Return (X, Y) of the center of cell containing provided text 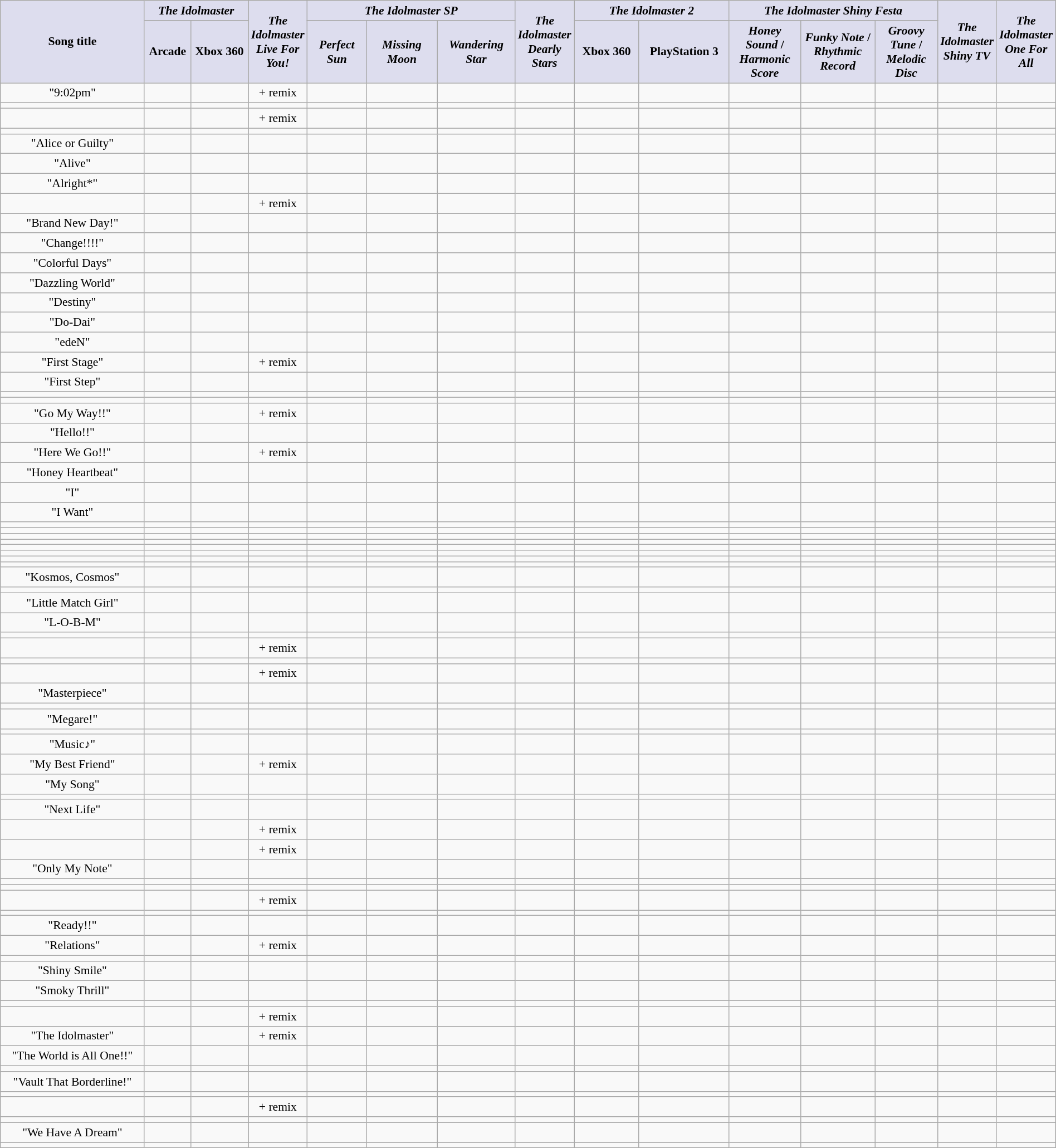
"Music♪" (72, 744)
"Only My Note" (72, 869)
"Hello!!" (72, 433)
The IdolmasterDearly Stars (545, 42)
"Go My Way!!" (72, 413)
"Alright*" (72, 183)
Funky Note /Rhythmic Record (838, 51)
The Idolmaster 2 (652, 11)
Perfect Sun (337, 51)
"Do-Dai" (72, 323)
"Honey Heartbeat" (72, 472)
"Dazzling World" (72, 282)
"We Have A Dream" (72, 1132)
Missing Moon (402, 51)
Groovy Tune /Melodic Disc (906, 51)
"My Song" (72, 784)
"I Want" (72, 512)
"Next Life" (72, 809)
"First Step" (72, 382)
"Colorful Days" (72, 263)
The IdolmasterLive For You! (278, 42)
The Idolmaster SP (411, 11)
"Relations" (72, 945)
Honey Sound /Harmonic Score (765, 51)
The Idolmaster Shiny Festa (833, 11)
"L-O-B-M" (72, 623)
"9:02pm" (72, 92)
The IdolmasterOne For All (1026, 42)
"Here We Go!!" (72, 453)
"Alice or Guilty" (72, 144)
"Kosmos, Cosmos" (72, 577)
"Destiny" (72, 302)
"I" (72, 492)
"The Idolmaster" (72, 1036)
"Masterpiece" (72, 693)
"Alive" (72, 164)
"First Stage" (72, 362)
The IdolmasterShiny TV (967, 42)
Arcade (167, 51)
"Shiny Smile" (72, 971)
"Vault That Borderline!" (72, 1081)
PlayStation 3 (684, 51)
"Smoky Thrill" (72, 991)
"edeN" (72, 342)
"Megare!" (72, 719)
"Change!!!!" (72, 243)
"Ready!!" (72, 926)
Wandering Star (476, 51)
"Little Match Girl" (72, 603)
"My Best Friend" (72, 764)
Song title (72, 42)
The Idolmaster (196, 11)
"The World is All One!!" (72, 1056)
"Brand New Day!" (72, 223)
